Pinpoint the cell where the given text exists, returning its [X, Y] midpoint coordinate. 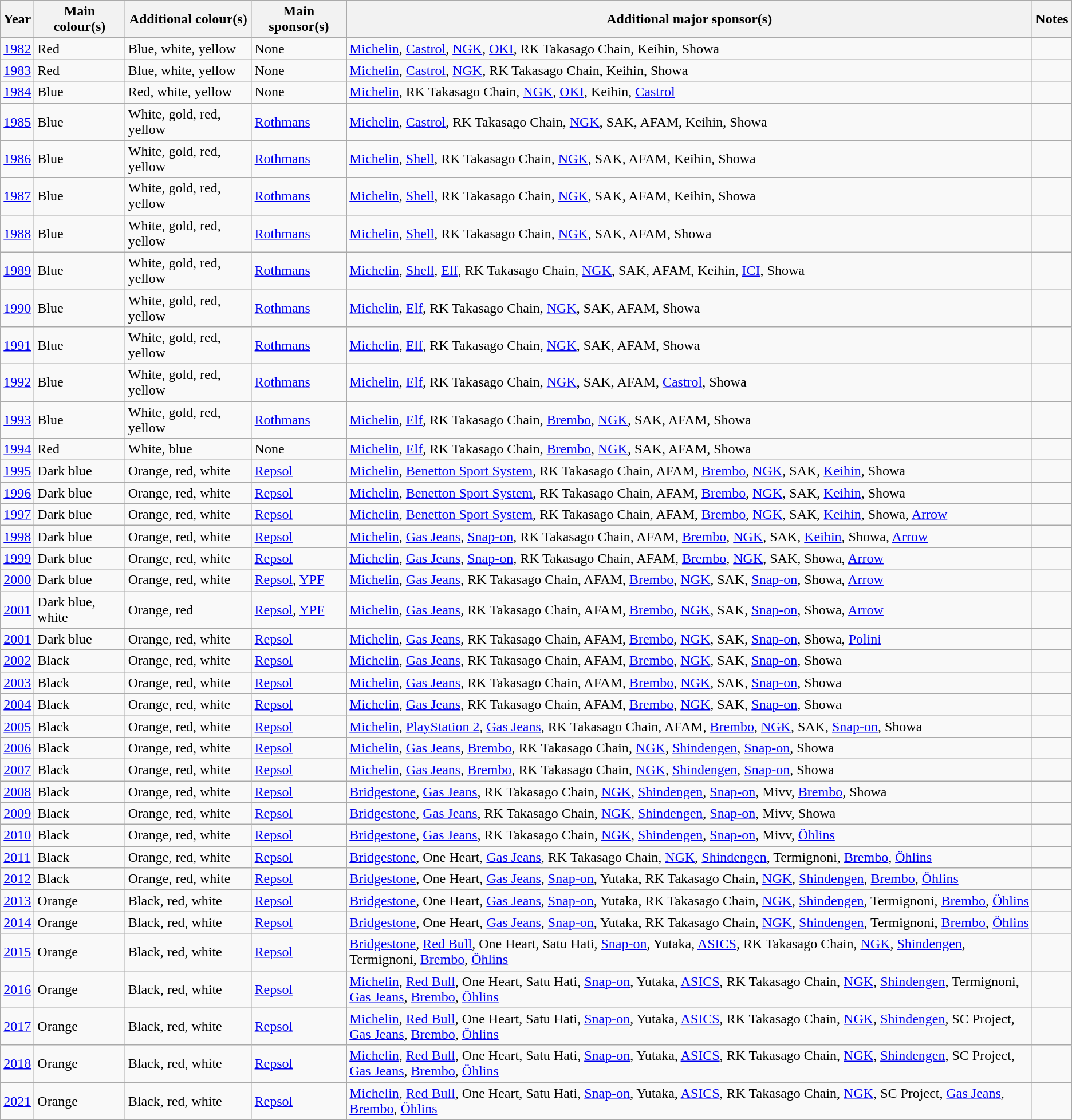
1984 [17, 92]
Michelin, PlayStation 2, Gas Jeans, RK Takasago Chain, AFAM, Brembo, NGK, SAK, Snap-on, Showa [689, 726]
Main sponsor(s) [299, 19]
1995 [17, 471]
1986 [17, 159]
1987 [17, 196]
1998 [17, 537]
White, blue [188, 449]
Dark blue, white [80, 609]
Notes [1052, 19]
Michelin, Shell, RK Takasago Chain, NGK, SAK, AFAM, Showa [689, 234]
Michelin, Shell, Elf, RK Takasago Chain, NGK, SAK, AFAM, Keihin, ICI, Showa [689, 270]
2015 [17, 952]
1982 [17, 49]
Bridgestone, Gas Jeans, RK Takasago Chain, NGK, Shindengen, Snap-on, Mivv, Brembo, Showa [689, 792]
Bridgestone, Gas Jeans, RK Takasago Chain, NGK, Shindengen, Snap-on, Mivv, Öhlins [689, 835]
2005 [17, 726]
2006 [17, 748]
Michelin, RK Takasago Chain, NGK, OKI, Keihin, Castrol [689, 92]
Additional major sponsor(s) [689, 19]
1992 [17, 382]
Michelin, Gas Jeans, RK Takasago Chain, AFAM, Brembo, NGK, SAK, Snap-on, Showa, Polini [689, 639]
2009 [17, 814]
1993 [17, 419]
Bridgestone, Gas Jeans, RK Takasago Chain, NGK, Shindengen, Snap-on, Mivv, Showa [689, 814]
1989 [17, 270]
Michelin, Red Bull, One Heart, Satu Hati, Snap-on, Yutaka, ASICS, RK Takasago Chain, NGK, Shindengen, Termignoni, Gas Jeans, Brembo, Öhlins [689, 989]
2016 [17, 989]
Bridgestone, One Heart, Gas Jeans, Snap-on, Yutaka, RK Takasago Chain, NGK, Shindengen, Brembo, Öhlins [689, 879]
Michelin, Castrol, NGK, RK Takasago Chain, Keihin, Showa [689, 70]
1999 [17, 558]
Michelin, Gas Jeans, Snap-on, RK Takasago Chain, AFAM, Brembo, NGK, SAK, Keihin, Showa, Arrow [689, 537]
2008 [17, 792]
1990 [17, 308]
2000 [17, 580]
Year [17, 19]
Michelin, Castrol, RK Takasago Chain, NGK, SAK, AFAM, Keihin, Showa [689, 121]
Michelin, Elf, RK Takasago Chain, NGK, SAK, AFAM, Castrol, Showa [689, 382]
Michelin, Castrol, NGK, OKI, RK Takasago Chain, Keihin, Showa [689, 49]
Orange, red [188, 609]
Main colour(s) [80, 19]
1983 [17, 70]
2007 [17, 770]
1988 [17, 234]
Michelin, Benetton Sport System, RK Takasago Chain, AFAM, Brembo, NGK, SAK, Keihin, Showa, Arrow [689, 515]
2003 [17, 683]
Bridgestone, Red Bull, One Heart, Satu Hati, Snap-on, Yutaka, ASICS, RK Takasago Chain, NGK, Shindengen, Termignoni, Brembo, Öhlins [689, 952]
1985 [17, 121]
1996 [17, 493]
Michelin, Red Bull, One Heart, Satu Hati, Snap-on, Yutaka, ASICS, RK Takasago Chain, NGK, SC Project, Gas Jeans, Brembo, Öhlins [689, 1101]
2002 [17, 661]
1991 [17, 345]
Red, white, yellow [188, 92]
1997 [17, 515]
2004 [17, 704]
2013 [17, 901]
Additional colour(s) [188, 19]
2021 [17, 1101]
2011 [17, 857]
2014 [17, 922]
Michelin, Gas Jeans, Snap-on, RK Takasago Chain, AFAM, Brembo, NGK, SAK, Showa, Arrow [689, 558]
Bridgestone, One Heart, Gas Jeans, RK Takasago Chain, NGK, Shindengen, Termignoni, Brembo, Öhlins [689, 857]
1994 [17, 449]
2012 [17, 879]
2018 [17, 1064]
2010 [17, 835]
2017 [17, 1026]
